From the cell containing the given text, extract its center point as [X, Y] coordinate. 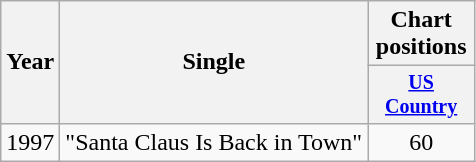
Year [30, 62]
Single [214, 62]
1997 [30, 142]
60 [422, 142]
"Santa Claus Is Back in Town" [214, 142]
Chart positions [422, 34]
US Country [422, 94]
